Scan for the cell matching the given text and deliver its [X, Y] coordinate at center. 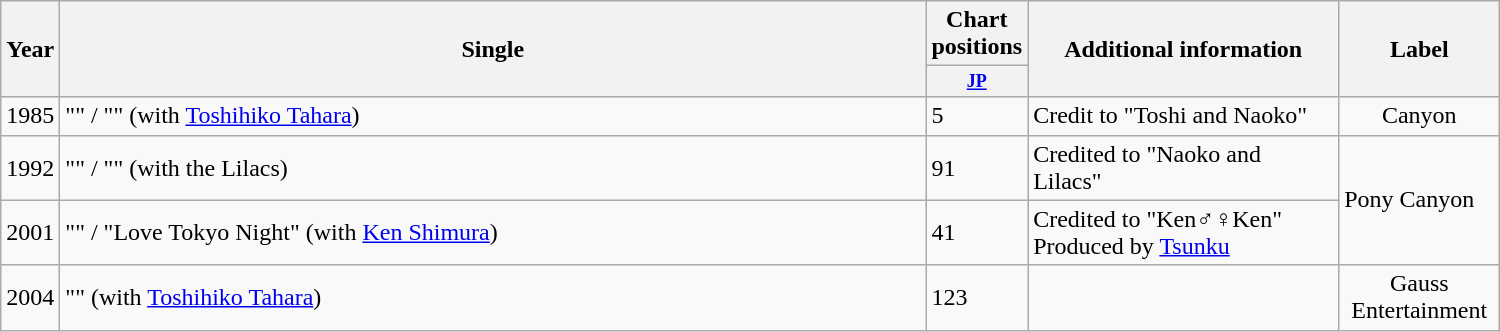
41 [977, 232]
Chart positions [977, 34]
"" / "Love Tokyo Night" (with Ken Shimura) [493, 232]
2001 [30, 232]
91 [977, 168]
Credited to "Ken♂♀Ken"Produced by Tsunku [1184, 232]
Year [30, 49]
Gauss Entertainment [1420, 298]
1992 [30, 168]
1985 [30, 116]
2004 [30, 298]
Additional information [1184, 49]
"" / "" (with the Lilacs) [493, 168]
Credited to "Naoko and Lilacs" [1184, 168]
Label [1420, 49]
Canyon [1420, 116]
Credit to "Toshi and Naoko" [1184, 116]
JP [977, 82]
Pony Canyon [1420, 200]
5 [977, 116]
Single [493, 49]
"" (with Toshihiko Tahara) [493, 298]
"" / "" (with Toshihiko Tahara) [493, 116]
123 [977, 298]
